Return (X, Y) of the center of cell containing provided text 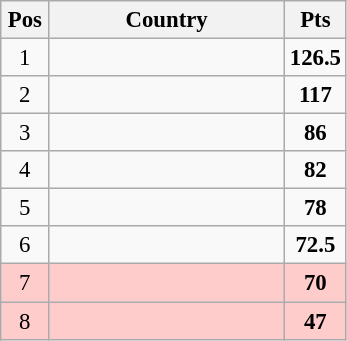
Country (167, 20)
3 (25, 133)
86 (315, 133)
126.5 (315, 58)
78 (315, 208)
8 (25, 321)
7 (25, 283)
117 (315, 95)
4 (25, 170)
72.5 (315, 245)
6 (25, 245)
1 (25, 58)
5 (25, 208)
47 (315, 321)
70 (315, 283)
Pos (25, 20)
Pts (315, 20)
82 (315, 170)
2 (25, 95)
